Return (X, Y) of the center of cell containing provided text 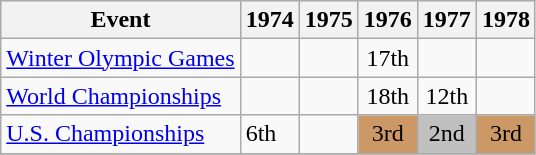
1975 (328, 20)
1978 (506, 20)
12th (446, 96)
18th (388, 96)
1974 (270, 20)
Winter Olympic Games (120, 58)
Event (120, 20)
1976 (388, 20)
2nd (446, 134)
6th (270, 134)
1977 (446, 20)
World Championships (120, 96)
17th (388, 58)
U.S. Championships (120, 134)
